Return the (X, Y) coordinate for the center point of the cell that contains the specified text.  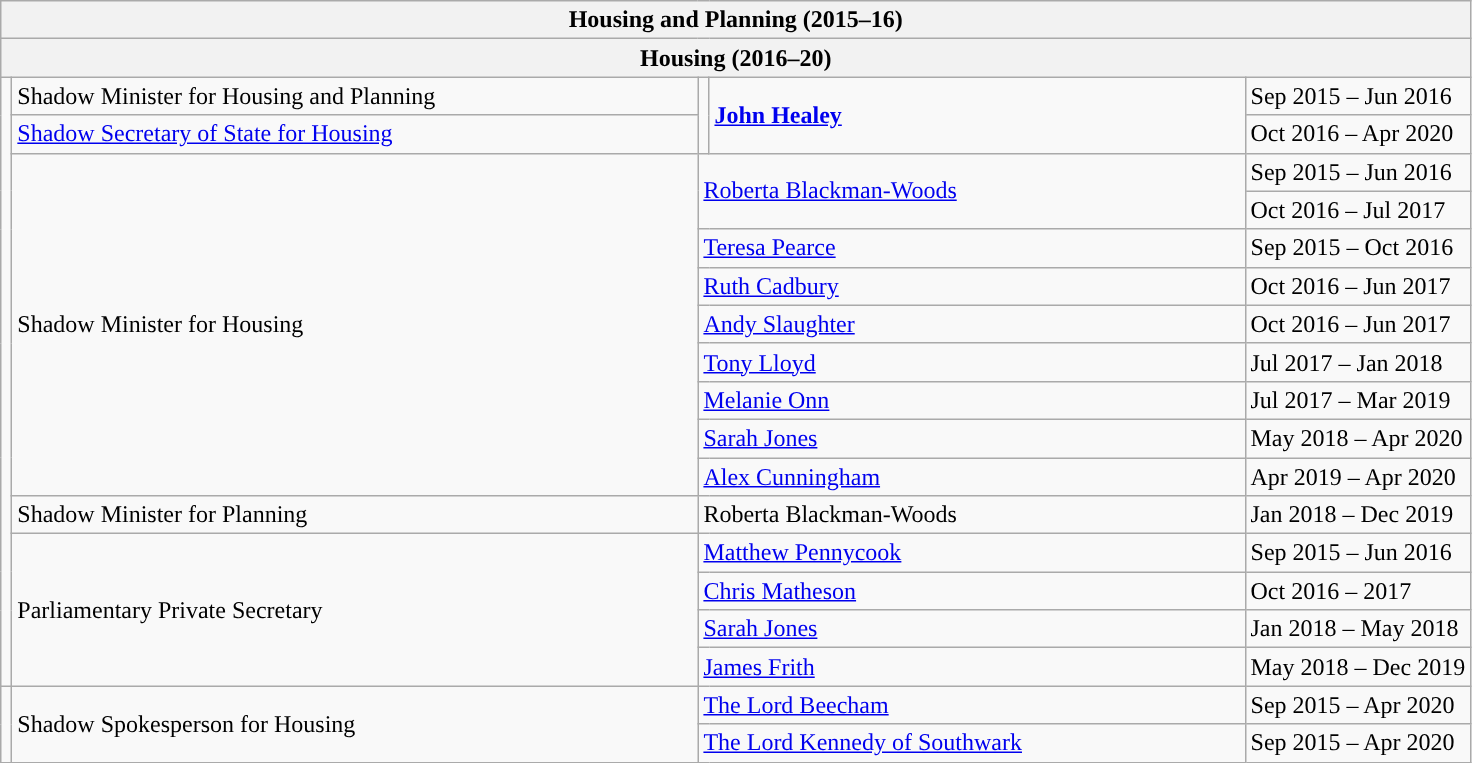
Housing and Planning (2015–16) (736, 20)
Jan 2018 – May 2018 (1358, 629)
Ruth Cadbury (972, 286)
Jul 2017 – Jan 2018 (1358, 362)
May 2018 – Dec 2019 (1358, 667)
The Lord Kennedy of Southwark (972, 743)
Oct 2016 – Apr 2020 (1358, 134)
Matthew Pennycook (972, 553)
Shadow Minister for Planning (355, 515)
The Lord Beecham (972, 705)
Chris Matheson (972, 591)
Alex Cunningham (972, 477)
James Frith (972, 667)
Tony Lloyd (972, 362)
Andy Slaughter (972, 324)
Housing (2016–20) (736, 58)
Teresa Pearce (972, 248)
Shadow Minister for Housing (355, 324)
Oct 2016 – Jul 2017 (1358, 210)
Oct 2016 – 2017 (1358, 591)
Sep 2015 – Oct 2016 (1358, 248)
Shadow Secretary of State for Housing (355, 134)
Shadow Spokesperson for Housing (355, 724)
Apr 2019 – Apr 2020 (1358, 477)
Jan 2018 – Dec 2019 (1358, 515)
Melanie Onn (972, 400)
Parliamentary Private Secretary (355, 610)
Shadow Minister for Housing and Planning (355, 96)
John Healey (977, 115)
May 2018 – Apr 2020 (1358, 438)
Jul 2017 – Mar 2019 (1358, 400)
